Locate the cell with the specified text and output its [x, y] center coordinate. 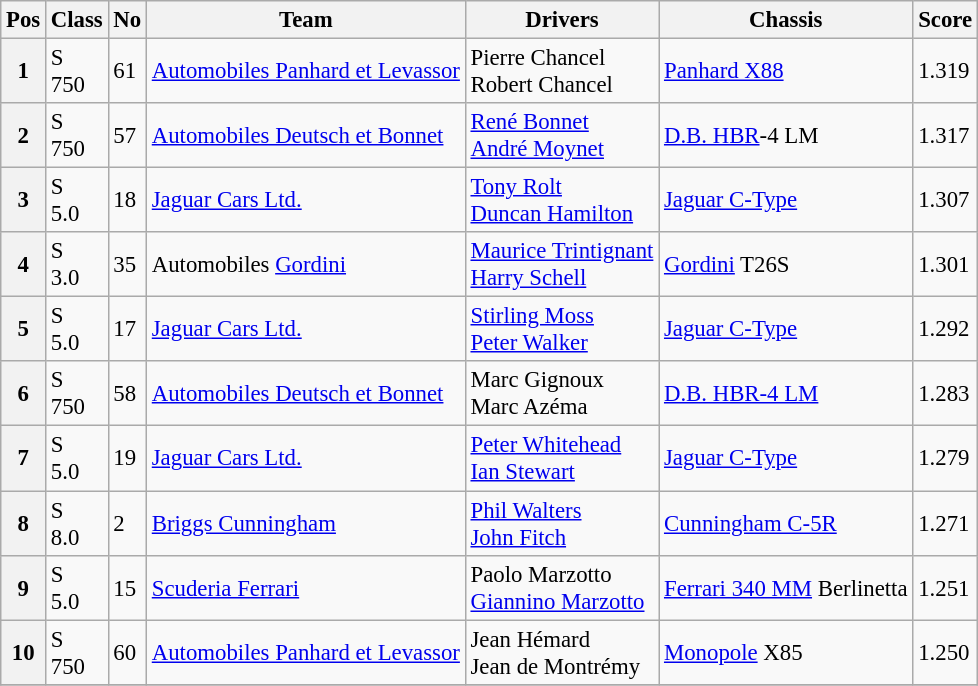
1.283 [946, 394]
17 [127, 330]
Automobiles Gordini [306, 264]
1.271 [946, 524]
S8.0 [78, 524]
18 [127, 200]
1 [24, 72]
Monopole X85 [786, 652]
3 [24, 200]
10 [24, 652]
1.251 [946, 588]
S3.0 [78, 264]
19 [127, 458]
58 [127, 394]
9 [24, 588]
1.301 [946, 264]
60 [127, 652]
Score [946, 20]
Chassis [786, 20]
35 [127, 264]
Scuderia Ferrari [306, 588]
1.307 [946, 200]
Peter Whitehead Ian Stewart [562, 458]
No [127, 20]
Maurice Trintignant Harry Schell [562, 264]
Ferrari 340 MM Berlinetta [786, 588]
Jean Hémard Jean de Montrémy [562, 652]
1.292 [946, 330]
6 [24, 394]
Drivers [562, 20]
1.317 [946, 136]
Pierre Chancel Robert Chancel [562, 72]
61 [127, 72]
Gordini T26S [786, 264]
Stirling Moss Peter Walker [562, 330]
Tony Rolt Duncan Hamilton [562, 200]
5 [24, 330]
Phil Walters John Fitch [562, 524]
1.319 [946, 72]
4 [24, 264]
Cunningham C-5R [786, 524]
1.250 [946, 652]
Team [306, 20]
Briggs Cunningham [306, 524]
8 [24, 524]
Marc Gignoux Marc Azéma [562, 394]
Pos [24, 20]
René Bonnet André Moynet [562, 136]
15 [127, 588]
Panhard X88 [786, 72]
Class [78, 20]
7 [24, 458]
Paolo Marzotto Giannino Marzotto [562, 588]
57 [127, 136]
1.279 [946, 458]
